Scan for the cell matching the given text and deliver its (x, y) coordinate at center. 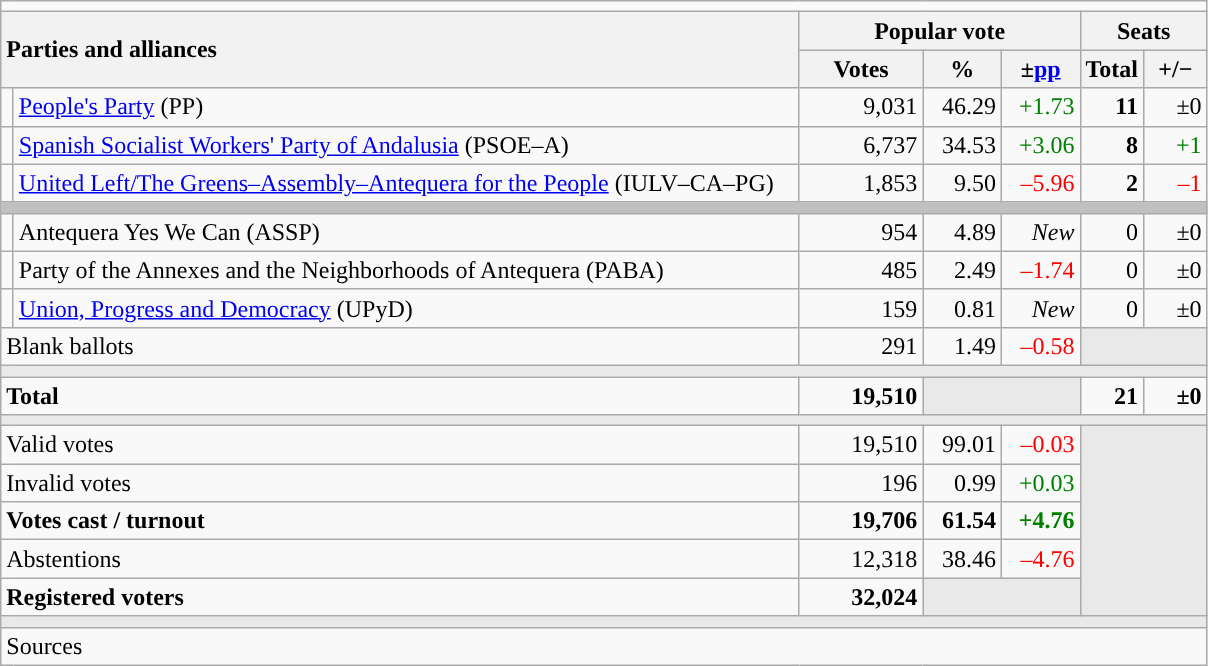
–4.76 (1040, 559)
38.46 (962, 559)
291 (861, 346)
+3.06 (1040, 145)
–0.58 (1040, 346)
9.50 (962, 183)
Popular vote (940, 31)
159 (861, 308)
+1 (1176, 145)
954 (861, 232)
Antequera Yes We Can (ASSP) (406, 232)
+0.03 (1040, 483)
9,031 (861, 107)
2 (1112, 183)
+4.76 (1040, 521)
0.99 (962, 483)
Parties and alliances (400, 50)
–5.96 (1040, 183)
2.49 (962, 270)
Party of the Annexes and the Neighborhoods of Antequera (PABA) (406, 270)
–0.03 (1040, 445)
46.29 (962, 107)
Sources (604, 646)
% (962, 69)
Seats (1144, 31)
–1 (1176, 183)
Spanish Socialist Workers' Party of Andalusia (PSOE–A) (406, 145)
–1.74 (1040, 270)
1.49 (962, 346)
21 (1112, 395)
196 (861, 483)
Blank ballots (400, 346)
32,024 (861, 597)
61.54 (962, 521)
Abstentions (400, 559)
11 (1112, 107)
4.89 (962, 232)
Votes (861, 69)
Invalid votes (400, 483)
Valid votes (400, 445)
19,706 (861, 521)
+1.73 (1040, 107)
1,853 (861, 183)
99.01 (962, 445)
6,737 (861, 145)
34.53 (962, 145)
12,318 (861, 559)
485 (861, 270)
±pp (1040, 69)
United Left/The Greens–Assembly–Antequera for the People (IULV–CA–PG) (406, 183)
0.81 (962, 308)
8 (1112, 145)
Votes cast / turnout (400, 521)
Registered voters (400, 597)
+/− (1176, 69)
People's Party (PP) (406, 107)
Union, Progress and Democracy (UPyD) (406, 308)
